Detect which cell encompasses the target text, then output its (x, y) center coordinate. 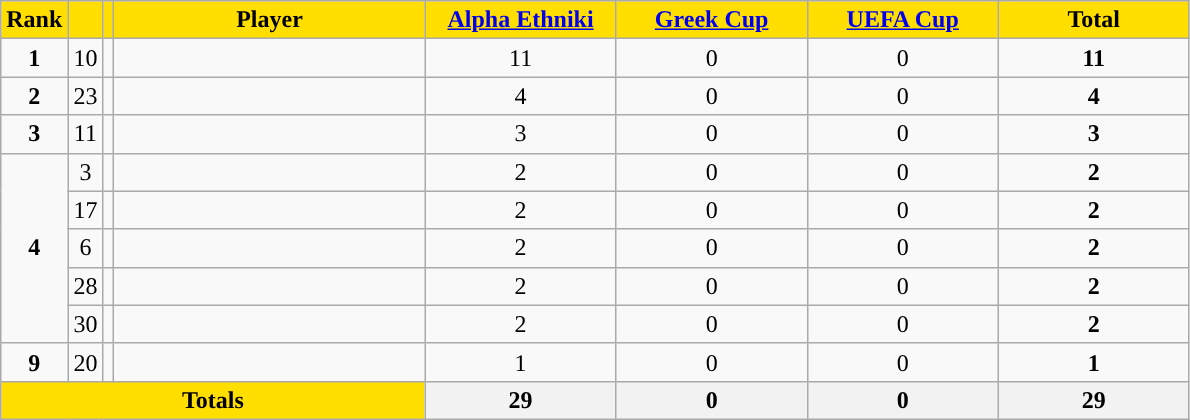
Greek Cup (712, 20)
23 (86, 96)
Totals (213, 400)
20 (86, 362)
17 (86, 210)
9 (34, 362)
30 (86, 324)
6 (86, 248)
Total (1094, 20)
UEFA Cup (902, 20)
Player (270, 20)
Rank (34, 20)
Alpha Ethniki (520, 20)
10 (86, 58)
28 (86, 286)
